Capture the cell that displays the provided text and extract its [X, Y] central coordinate. 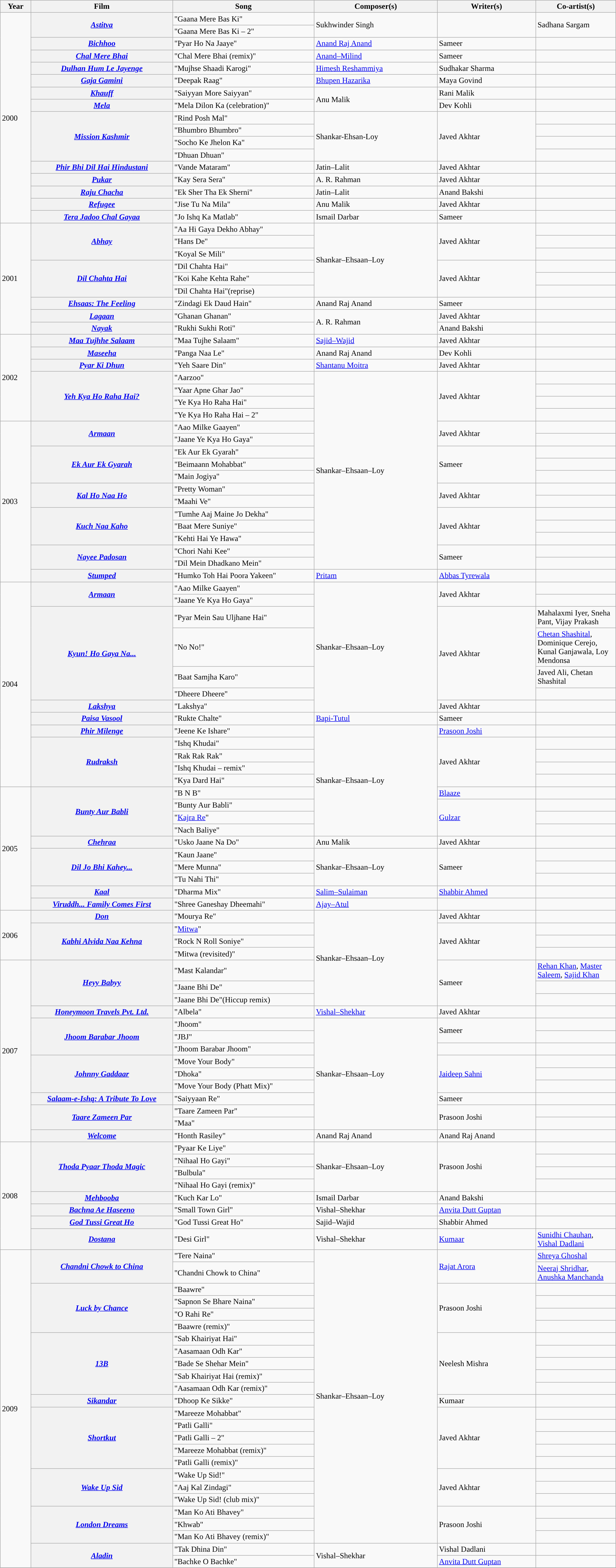
Chal Mere Bhai [102, 56]
"Aa Hi Gaya Dekho Abhay" [243, 229]
Lagaan [102, 316]
"Bachke O Bachke" [243, 1561]
Pyar Ki Dhun [102, 365]
"Maa Tujhe Salaam" [243, 340]
"Jhoom" [243, 1024]
Phir Milenge [102, 731]
"Dil Chahta Hai" [243, 266]
2009 [16, 1409]
2002 [16, 377]
2003 [16, 501]
Sikandar [102, 1401]
Refugee [102, 204]
"Sapnon Se Bhare Naina" [243, 1302]
"Ishq Khudai" [243, 743]
Writer(s) [487, 7]
"No No!" [243, 647]
"Pretty Woman" [243, 489]
"Bhumbro Bhumbro" [243, 130]
Heyy Babyy [102, 982]
"Dhoka" [243, 1074]
"Tumhe Aaj Maine Jo Dekha" [243, 514]
"Lakshya" [243, 706]
London Dreams [102, 1524]
2005 [16, 849]
"Mareeze Mohabbat" [243, 1413]
Luck by Chance [102, 1308]
"Usko Jaane Na Do" [243, 842]
Sunidhi Chauhan, Vishal Dadlani [576, 1239]
"Ishq Khudai – remix" [243, 768]
"Tere Naina" [243, 1256]
"Maa" [243, 1123]
"Aasamaan Odh Kar" [243, 1351]
Sadhana Sargam [576, 25]
Dostana [102, 1239]
Mehbooba [102, 1197]
"Nach Baliye" [243, 830]
Rudraksh [102, 762]
"Maahi Ve" [243, 501]
Ajay–Atul [376, 904]
"Rock N Roll Soniye" [243, 941]
God Tussi Great Ho [102, 1222]
Shortkut [102, 1438]
Thoda Pyaar Thoda Magic [102, 1166]
Aladin [102, 1555]
"God Tussi Great Ho" [243, 1222]
"Pyar Mein Sau Uljhane Hai" [243, 617]
"Patli Galli (remix)" [243, 1463]
Lakshya [102, 706]
"Rak Rak Rak" [243, 756]
Abbas Tyrewala [487, 576]
Wake Up Sid [102, 1487]
"Jaane Bhi De"(Hiccup remix) [243, 1000]
Johnny Gaddaar [102, 1074]
"Man Ko Ati Bhavey (remix)" [243, 1537]
13B [102, 1364]
Pritam [376, 576]
"Ek Aur Ek Gyarah" [243, 452]
Dulhan Hum Le Jayenge [102, 68]
Viruddh... Family Comes First [102, 904]
"Rind Posh Mal" [243, 118]
"Gaana Mere Bas Ki" [243, 19]
Taare Zameen Par [102, 1117]
Phir Bhi Dil Hai Hindustani [102, 167]
"Nihaal Ho Gayi" [243, 1160]
"Dharma Mix" [243, 892]
"Aarzoo" [243, 378]
"Ye Kya Ho Raha Hai" [243, 402]
Neeraj Shridhar, Anushka Manchanda [576, 1272]
"Patli Galli" [243, 1426]
Ehsaas: The Feeling [102, 303]
"Kajra Re" [243, 818]
Bapi-Tutul [376, 718]
"Khwab" [243, 1524]
Javed Ali, Chetan Shashital [576, 677]
Rajat Arora [487, 1267]
"Taare Zameen Par" [243, 1111]
Yeh Kya Ho Raha Hai? [102, 396]
Don [102, 916]
Film [102, 7]
Mela [102, 105]
Khauff [102, 93]
"Chandni Chowk to China" [243, 1272]
"Chal Mere Bhai (remix)" [243, 56]
Kaal [102, 892]
Gulzar [487, 818]
"Jo Ishq Ka Matlab" [243, 217]
"Deepak Raag" [243, 81]
Maa Tujhhe Salaam [102, 340]
"Kuch Kar Lo" [243, 1197]
"Dil Mein Dhadkano Mein" [243, 563]
Sukhwinder Singh [376, 25]
Chehraa [102, 842]
"Albela" [243, 1012]
"Koyal Se Mili" [243, 254]
Co-artist(s) [576, 7]
"Tu Nahi Thi" [243, 879]
Rehan Khan, Master Saleem, Sajid Khan [576, 970]
"Chori Nahi Kee" [243, 551]
"Dheere Dheere" [243, 694]
Salim–Sulaiman [376, 892]
"Man Ko Ati Bhavey" [243, 1512]
Welcome [102, 1136]
Jhoom Barabar Jhoom [102, 1037]
"Kaun Jaane" [243, 855]
Maseeha [102, 353]
Chetan Shashital, Dominique Cerejo, Kunal Ganjawala, Loy Mendonsa [576, 647]
Mahalaxmi Iyer, Sneha Pant, Vijay Prakash [576, 617]
"Kay Sera Sera" [243, 180]
Year [16, 7]
Abhay [102, 242]
"Kehti Hai Ye Hawa" [243, 538]
"Panga Naa Le" [243, 353]
"Jise Tu Na Mila" [243, 204]
Shreya Ghoshal [576, 1256]
Kyun! Ho Gaya Na... [102, 653]
"Ghanan Ghanan" [243, 316]
"B N B" [243, 793]
"Dhoop Ke Sikke" [243, 1401]
Song [243, 7]
Maya Govind [487, 81]
"Baawre (remix)" [243, 1326]
"Saiyyan More Saiyyan" [243, 93]
Jaideep Sahni [487, 1074]
"Bulbula" [243, 1173]
2001 [16, 279]
Shantanu Moitra [376, 365]
"Zindagi Ek Daud Hain" [243, 303]
"JBJ" [243, 1037]
"Bade Se Shehar Mein" [243, 1364]
"Aaj Kal Zindagi" [243, 1487]
"Move Your Body (Phatt Mix)" [243, 1086]
"Aasamaan Odh Kar (remix)" [243, 1388]
2000 [16, 118]
"Hans De" [243, 242]
"Baawre" [243, 1289]
"Ye Kya Ho Raha Hai – 2" [243, 415]
Nayak [102, 328]
"Pyar Ho Na Jaaye" [243, 44]
Himesh Reshammiya [376, 68]
"Nihaal Ho Gayi (remix)" [243, 1185]
"Rukte Chalte" [243, 718]
"Yeh Saare Din" [243, 365]
2007 [16, 1051]
Rani Malik [487, 93]
"Tak Dhina Din" [243, 1549]
Vishal Dadlani [487, 1549]
Kabhi Alvida Naa Kehna [102, 941]
"Sab Khairiyat Hai" [243, 1339]
Kal Ho Naa Ho [102, 495]
Tera Jadoo Chal Gayaa [102, 217]
"Saiyyaan Re" [243, 1099]
Honeymoon Travels Pvt. Ltd. [102, 1012]
"Vande Mataram" [243, 167]
"Ek Sher Tha Ek Sherni" [243, 192]
Dil Chahta Hai [102, 279]
"Mourya Re" [243, 916]
"Baat Samjha Karo" [243, 677]
"Wake Up Sid! (club mix)" [243, 1500]
Bachna Ae Haseeno [102, 1210]
"Shree Ganeshay Dheemahi" [243, 904]
"Small Town Girl" [243, 1210]
Ek Aur Ek Gyarah [102, 464]
Paisa Vasool [102, 718]
Bhupen Hazarika [376, 81]
Mission Kashmir [102, 136]
"Socho Ke Jhelon Ka" [243, 142]
Bunty Aur Babli [102, 811]
"Honth Rasiley" [243, 1136]
Kuch Naa Kaho [102, 526]
Shankar-Ehsan-Loy [376, 136]
Gaja Gamini [102, 81]
Stumped [102, 576]
2008 [16, 1196]
"Wake Up Sid!" [243, 1475]
Composer(s) [376, 7]
2004 [16, 684]
"Mere Munna" [243, 867]
"Sab Khairiyat Hai (remix)" [243, 1376]
"Yaar Apne Ghar Jao" [243, 390]
"Dil Chahta Hai"(reprise) [243, 291]
Astitva [102, 25]
"Patli Galli – 2" [243, 1438]
2006 [16, 935]
"O Rahi Re" [243, 1314]
"Bunty Aur Babli" [243, 805]
"Rukhi Sukhi Roti" [243, 328]
"Mujhse Shaadi Karogi" [243, 68]
Bichhoo [102, 44]
"Desi Girl" [243, 1239]
Chandni Chowk to China [102, 1267]
"Main Jogiya" [243, 477]
Salaam-e-Ishq: A Tribute To Love [102, 1099]
"Mitwa" [243, 929]
"Jhoom Barabar Jhoom" [243, 1049]
Raju Chacha [102, 192]
"Move Your Body" [243, 1061]
Anand–Milind [376, 56]
"Beimaann Mohabbat" [243, 464]
"Mareeze Mohabbat (remix)" [243, 1450]
"Mela Dilon Ka (celebration)" [243, 105]
"Dhuan Dhuan" [243, 155]
"Jaane Bhi De" [243, 987]
"Humko Toh Hai Poora Yakeen" [243, 576]
Sudhakar Sharma [487, 68]
Pukar [102, 180]
"Koi Kahe Kehta Rahe" [243, 279]
"Gaana Mere Bas Ki – 2" [243, 31]
Neelesh Mishra [487, 1364]
"Mitwa (revisited)" [243, 954]
Dil Jo Bhi Kahey... [102, 867]
"Kya Dard Hai" [243, 780]
"Baat Mere Suniye" [243, 526]
"Mast Kalandar" [243, 970]
"Pyaar Ke Liye" [243, 1148]
Blaaze [487, 793]
Nayee Padosan [102, 557]
"Jeene Ke Ishare" [243, 731]
